Scan for the cell matching the given text and deliver its (x, y) coordinate at center. 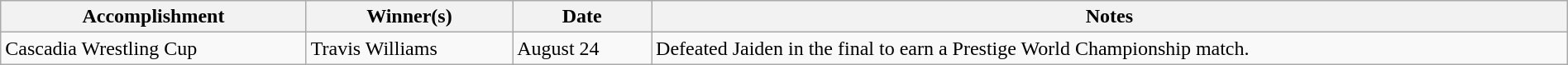
Travis Williams (409, 48)
August 24 (582, 48)
Cascadia Wrestling Cup (154, 48)
Accomplishment (154, 17)
Winner(s) (409, 17)
Date (582, 17)
Notes (1110, 17)
Defeated Jaiden in the final to earn a Prestige World Championship match. (1110, 48)
